Output the (x, y) coordinate of the center of the cell containing the given text.  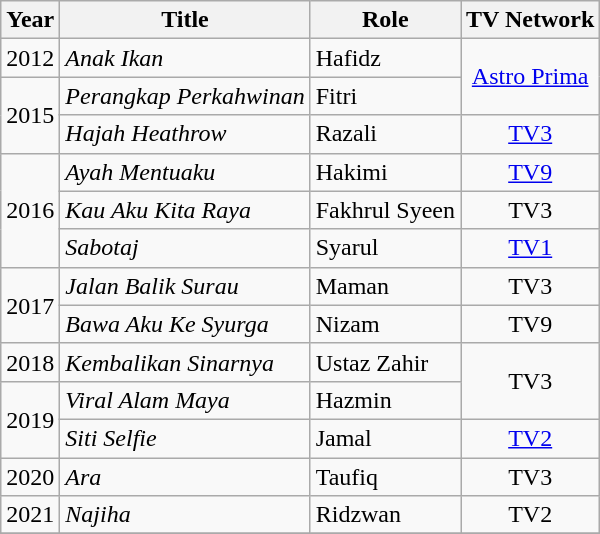
Perangkap Perkahwinan (185, 96)
Kau Aku Kita Raya (185, 210)
Ustaz Zahir (385, 362)
2017 (30, 305)
Nizam (385, 324)
Jamal (385, 438)
Hakimi (385, 172)
Fakhrul Syeen (385, 210)
TV1 (530, 248)
Ayah Mentuaku (185, 172)
Najiha (185, 515)
Fitri (385, 96)
2012 (30, 58)
Viral Alam Maya (185, 400)
Hazmin (385, 400)
Jalan Balik Surau (185, 286)
Ara (185, 477)
Astro Prima (530, 77)
Bawa Aku Ke Syurga (185, 324)
Siti Selfie (185, 438)
Kembalikan Sinarnya (185, 362)
Hafidz (385, 58)
Taufiq (385, 477)
Title (185, 20)
2021 (30, 515)
2015 (30, 115)
Hajah Heathrow (185, 134)
2020 (30, 477)
TV Network (530, 20)
Syarul (385, 248)
2016 (30, 210)
Ridzwan (385, 515)
2019 (30, 419)
Role (385, 20)
Sabotaj (185, 248)
Razali (385, 134)
Year (30, 20)
Anak Ikan (185, 58)
2018 (30, 362)
Maman (385, 286)
